Detect which cell encompasses the target text, then output its (X, Y) center coordinate. 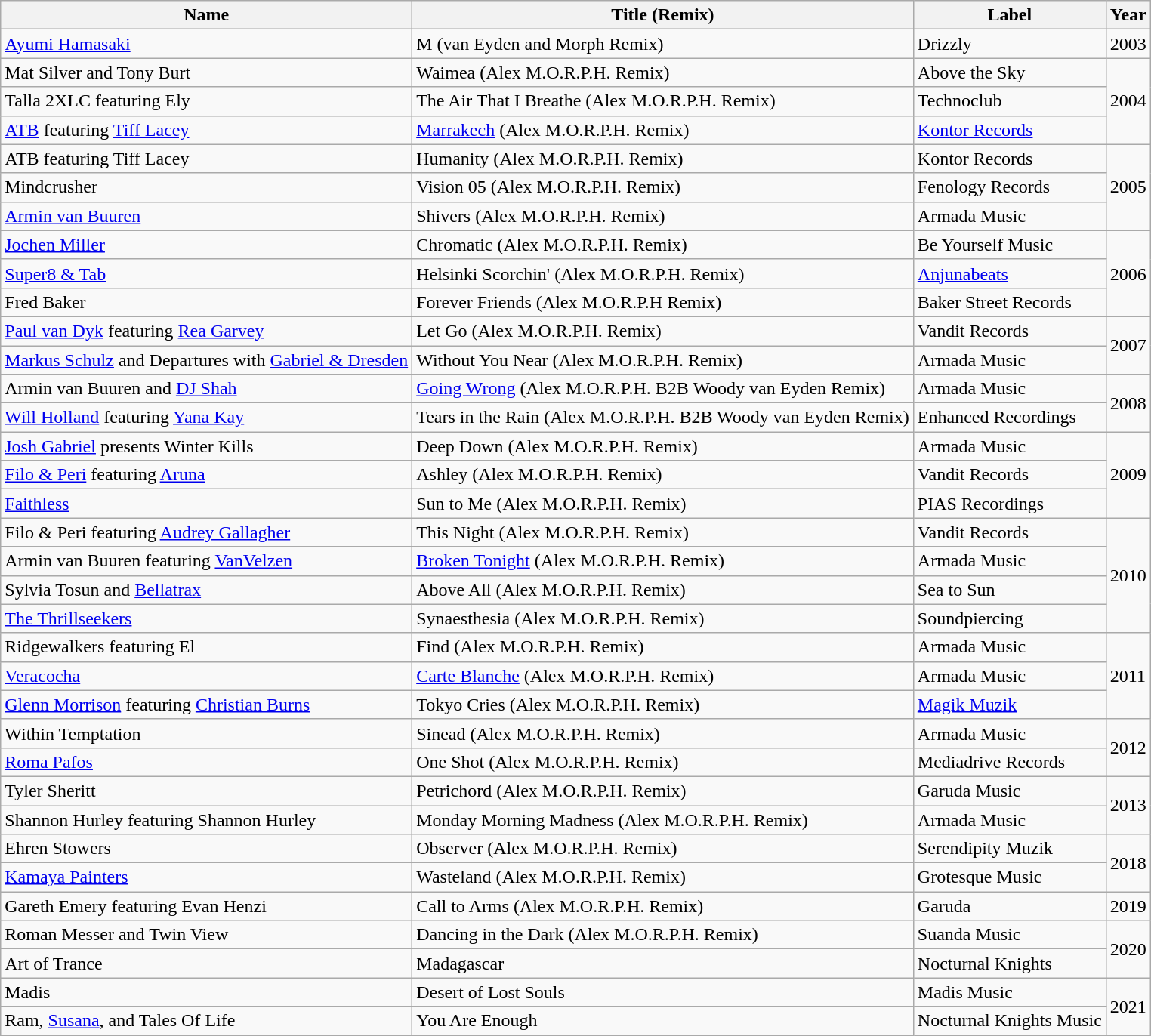
2009 (1128, 475)
Armin van Buuren featuring VanVelzen (207, 561)
2007 (1128, 345)
Label (1009, 15)
Monday Morning Madness (Alex M.O.R.P.H. Remix) (663, 819)
Waimea (Alex M.O.R.P.H. Remix) (663, 72)
Marrakech (Alex M.O.R.P.H. Remix) (663, 130)
Mindcrusher (207, 187)
Armin van Buuren (207, 216)
Sea to Sun (1009, 590)
Find (Alex M.O.R.P.H. Remix) (663, 647)
Grotesque Music (1009, 877)
Ridgewalkers featuring El (207, 647)
Anjunabeats (1009, 273)
Ram, Susana, and Tales Of Life (207, 1021)
Above All (Alex M.O.R.P.H. Remix) (663, 590)
Petrichord (Alex M.O.R.P.H. Remix) (663, 791)
2020 (1128, 949)
Sylvia Tosun and Bellatrax (207, 590)
Name (207, 15)
2013 (1128, 805)
Let Go (Alex M.O.R.P.H. Remix) (663, 331)
Madis (207, 992)
Mat Silver and Tony Burt (207, 72)
Dancing in the Dark (Alex M.O.R.P.H. Remix) (663, 935)
You Are Enough (663, 1021)
Madis Music (1009, 992)
2010 (1128, 575)
Nocturnal Knights Music (1009, 1021)
Enhanced Recordings (1009, 418)
PIAS Recordings (1009, 504)
Tyler Sheritt (207, 791)
Faithless (207, 504)
Fenology Records (1009, 187)
Shannon Hurley featuring Shannon Hurley (207, 819)
2008 (1128, 403)
Markus Schulz and Departures with Gabriel & Dresden (207, 360)
Paul van Dyk featuring Rea Garvey (207, 331)
2006 (1128, 273)
Helsinki Scorchin' (Alex M.O.R.P.H. Remix) (663, 273)
Madagascar (663, 964)
2018 (1128, 863)
Sinead (Alex M.O.R.P.H. Remix) (663, 733)
Year (1128, 15)
One Shot (Alex M.O.R.P.H. Remix) (663, 762)
Ayumi Hamasaki (207, 44)
Nocturnal Knights (1009, 964)
The Air That I Breathe (Alex M.O.R.P.H. Remix) (663, 101)
Armin van Buuren and DJ Shah (207, 389)
Within Temptation (207, 733)
Talla 2XLC featuring Ely (207, 101)
Art of Trance (207, 964)
Chromatic (Alex M.O.R.P.H. Remix) (663, 245)
Will Holland featuring Yana Kay (207, 418)
Forever Friends (Alex M.O.R.P.H Remix) (663, 302)
Suanda Music (1009, 935)
2021 (1128, 1007)
Garuda Music (1009, 791)
Be Yourself Music (1009, 245)
Soundpiercing (1009, 618)
Ashley (Alex M.O.R.P.H. Remix) (663, 475)
Wasteland (Alex M.O.R.P.H. Remix) (663, 877)
Vision 05 (Alex M.O.R.P.H. Remix) (663, 187)
Veracocha (207, 676)
2005 (1128, 187)
Kamaya Painters (207, 877)
Gareth Emery featuring Evan Henzi (207, 906)
Garuda (1009, 906)
Tokyo Cries (Alex M.O.R.P.H. Remix) (663, 705)
2003 (1128, 44)
M (van Eyden and Morph Remix) (663, 44)
Fred Baker (207, 302)
Call to Arms (Alex M.O.R.P.H. Remix) (663, 906)
Josh Gabriel presents Winter Kills (207, 446)
Technoclub (1009, 101)
Baker Street Records (1009, 302)
Mediadrive Records (1009, 762)
Drizzly (1009, 44)
This Night (Alex M.O.R.P.H. Remix) (663, 532)
Filo & Peri featuring Aruna (207, 475)
Title (Remix) (663, 15)
2011 (1128, 676)
Filo & Peri featuring Audrey Gallagher (207, 532)
2004 (1128, 101)
Jochen Miller (207, 245)
Serendipity Muzik (1009, 849)
Synaesthesia (Alex M.O.R.P.H. Remix) (663, 618)
2012 (1128, 748)
The Thrillseekers (207, 618)
Carte Blanche (Alex M.O.R.P.H. Remix) (663, 676)
Deep Down (Alex M.O.R.P.H. Remix) (663, 446)
Super8 & Tab (207, 273)
Shivers (Alex M.O.R.P.H. Remix) (663, 216)
Tears in the Rain (Alex M.O.R.P.H. B2B Woody van Eyden Remix) (663, 418)
Sun to Me (Alex M.O.R.P.H. Remix) (663, 504)
Above the Sky (1009, 72)
Observer (Alex M.O.R.P.H. Remix) (663, 849)
Without You Near (Alex M.O.R.P.H. Remix) (663, 360)
Roma Pafos (207, 762)
Roman Messer and Twin View (207, 935)
Broken Tonight (Alex M.O.R.P.H. Remix) (663, 561)
Glenn Morrison featuring Christian Burns (207, 705)
Magik Muzik (1009, 705)
Humanity (Alex M.O.R.P.H. Remix) (663, 159)
Ehren Stowers (207, 849)
Going Wrong (Alex M.O.R.P.H. B2B Woody van Eyden Remix) (663, 389)
2019 (1128, 906)
Desert of Lost Souls (663, 992)
